Identify which cell holds the provided text, then report its (X, Y) central coordinate. 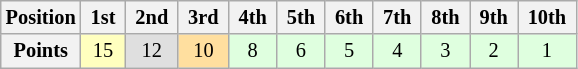
3rd (203, 17)
6 (301, 51)
8th (445, 17)
3 (445, 51)
15 (104, 51)
4th (253, 17)
5 (349, 51)
8 (253, 51)
10th (547, 17)
10 (203, 51)
1 (547, 51)
4 (397, 51)
1st (104, 17)
7th (397, 17)
Points (41, 51)
9th (494, 17)
5th (301, 17)
6th (349, 17)
Position (41, 17)
2nd (152, 17)
12 (152, 51)
2 (494, 51)
